Capture the cell that displays the provided text and extract its [x, y] central coordinate. 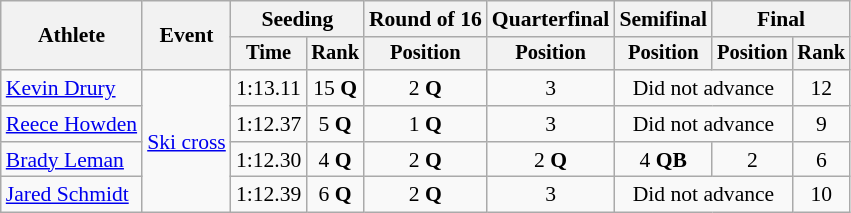
10 [821, 195]
5 Q [335, 124]
15 Q [335, 88]
Brady Leman [72, 160]
Event [186, 36]
2 [752, 160]
Round of 16 [426, 19]
9 [821, 124]
Semifinal [663, 19]
Time [268, 54]
Kevin Drury [72, 88]
Athlete [72, 36]
Quarterfinal [551, 19]
12 [821, 88]
1:12.30 [268, 160]
4 QB [663, 160]
1:12.39 [268, 195]
Ski cross [186, 141]
6 [821, 160]
Final [781, 19]
Seeding [298, 19]
Reece Howden [72, 124]
6 Q [335, 195]
1 Q [426, 124]
1:13.11 [268, 88]
4 Q [335, 160]
Jared Schmidt [72, 195]
1:12.37 [268, 124]
